Find where the given text appears and provide that cell's center as (x, y) coordinate. 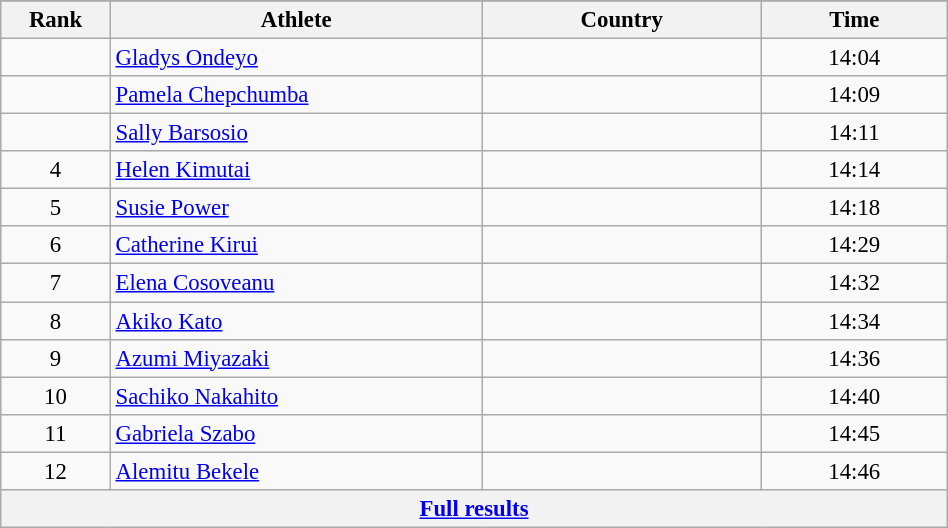
Pamela Chepchumba (296, 95)
4 (56, 170)
Rank (56, 20)
Full results (474, 509)
9 (56, 358)
Country (622, 20)
Sally Barsosio (296, 133)
14:09 (854, 95)
12 (56, 471)
6 (56, 245)
8 (56, 321)
Sachiko Nakahito (296, 396)
7 (56, 283)
Catherine Kirui (296, 245)
Helen Kimutai (296, 170)
5 (56, 208)
14:32 (854, 283)
14:04 (854, 58)
Elena Cosoveanu (296, 283)
Gladys Ondeyo (296, 58)
Athlete (296, 20)
Akiko Kato (296, 321)
Susie Power (296, 208)
11 (56, 433)
14:11 (854, 133)
14:29 (854, 245)
14:36 (854, 358)
Azumi Miyazaki (296, 358)
Time (854, 20)
14:45 (854, 433)
14:14 (854, 170)
Gabriela Szabo (296, 433)
Alemitu Bekele (296, 471)
14:18 (854, 208)
14:46 (854, 471)
10 (56, 396)
14:40 (854, 396)
14:34 (854, 321)
